Detect which cell encompasses the target text, then output its (x, y) center coordinate. 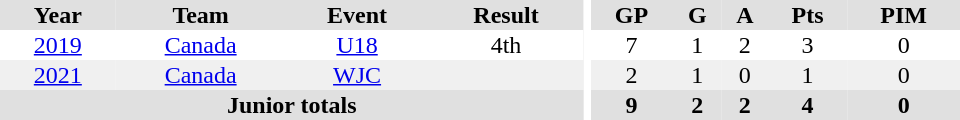
G (698, 15)
4th (506, 45)
4 (808, 105)
Junior totals (292, 105)
Pts (808, 15)
Result (506, 15)
U18 (358, 45)
WJC (358, 75)
Year (58, 15)
2019 (58, 45)
7 (631, 45)
Event (358, 15)
3 (808, 45)
PIM (904, 15)
Team (201, 15)
2021 (58, 75)
9 (631, 105)
A (745, 15)
GP (631, 15)
